For the text-containing cell, return its midpoint in [x, y] coordinate format. 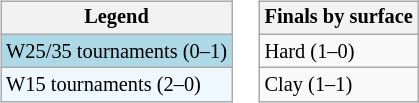
Finals by surface [339, 18]
Hard (1–0) [339, 51]
W25/35 tournaments (0–1) [116, 51]
W15 tournaments (2–0) [116, 85]
Clay (1–1) [339, 85]
Legend [116, 18]
